Extract the (x, y) coordinate from the center of the cell holding the provided text.  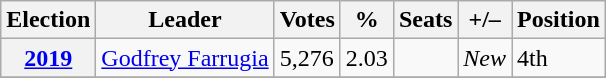
+/– (485, 20)
2019 (48, 58)
2.03 (366, 58)
4th (559, 58)
Election (48, 20)
5,276 (307, 58)
Seats (425, 20)
Leader (185, 20)
% (366, 20)
New (485, 58)
Godfrey Farrugia (185, 58)
Position (559, 20)
Votes (307, 20)
